Detect which cell encompasses the target text, then output its (x, y) center coordinate. 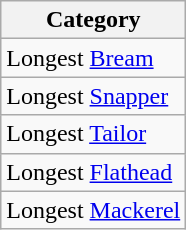
Longest Bream (94, 58)
Longest Mackerel (94, 210)
Longest Flathead (94, 172)
Category (94, 20)
Longest Tailor (94, 134)
Longest Snapper (94, 96)
